Return the (X, Y) coordinate for the center point of the cell that contains the specified text.  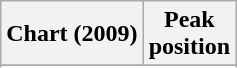
Chart (2009) (72, 34)
Peakposition (189, 34)
